Provide the (x, y) coordinate of the cell's center where the given text is located.  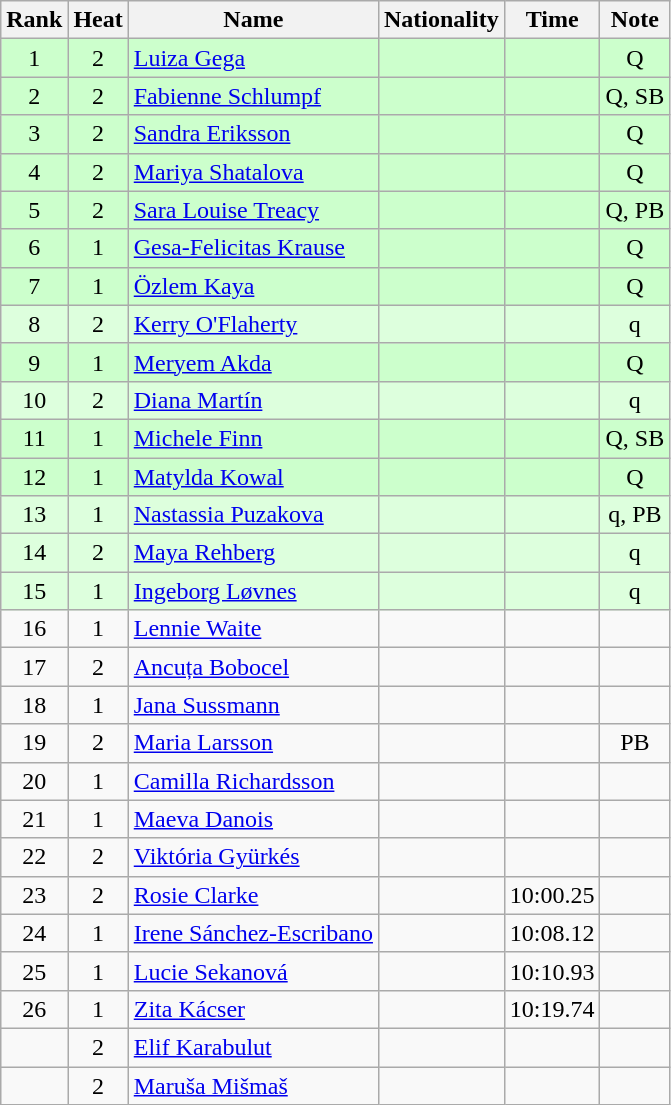
10:08.12 (552, 933)
Lucie Sekanová (253, 971)
8 (34, 324)
18 (34, 705)
Lennie Waite (253, 629)
Note (635, 20)
23 (34, 895)
Maya Rehberg (253, 553)
11 (34, 438)
26 (34, 1009)
22 (34, 857)
7 (34, 286)
20 (34, 781)
Michele Finn (253, 438)
Camilla Richardsson (253, 781)
Sara Louise Treacy (253, 210)
4 (34, 172)
Matylda Kowal (253, 477)
6 (34, 248)
Maruša Mišmaš (253, 1085)
13 (34, 515)
Meryem Akda (253, 362)
12 (34, 477)
Özlem Kaya (253, 286)
Sandra Eriksson (253, 134)
Heat (98, 20)
Maria Larsson (253, 743)
15 (34, 591)
Mariya Shatalova (253, 172)
10:10.93 (552, 971)
Name (253, 20)
10:00.25 (552, 895)
Elif Karabulut (253, 1047)
Ancuța Bobocel (253, 667)
21 (34, 819)
9 (34, 362)
Irene Sánchez-Escribano (253, 933)
5 (34, 210)
Luiza Gega (253, 58)
3 (34, 134)
Rosie Clarke (253, 895)
PB (635, 743)
Q, PB (635, 210)
Fabienne Schlumpf (253, 96)
Gesa-Felicitas Krause (253, 248)
10:19.74 (552, 1009)
Maeva Danois (253, 819)
25 (34, 971)
Kerry O'Flaherty (253, 324)
Viktória Gyürkés (253, 857)
24 (34, 933)
Nationality (441, 20)
Zita Kácser (253, 1009)
14 (34, 553)
Ingeborg Løvnes (253, 591)
Diana Martín (253, 400)
q, PB (635, 515)
Rank (34, 20)
Nastassia Puzakova (253, 515)
Time (552, 20)
Jana Sussmann (253, 705)
16 (34, 629)
19 (34, 743)
10 (34, 400)
17 (34, 667)
